Provide the [X, Y] coordinate of the cell's center where the given text is located.  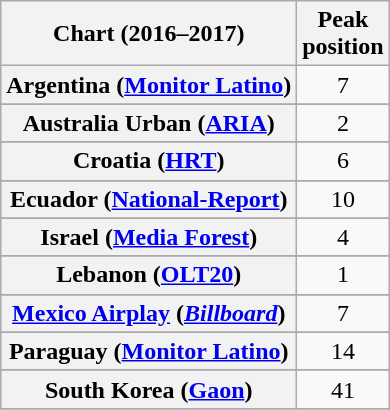
Australia Urban (ARIA) [149, 123]
Croatia (HRT) [149, 161]
Peak position [343, 34]
10 [343, 199]
South Korea (Gaon) [149, 389]
Paraguay (Monitor Latino) [149, 351]
Israel (Media Forest) [149, 237]
Chart (2016–2017) [149, 34]
1 [343, 275]
Mexico Airplay (Billboard) [149, 313]
Ecuador (National-Report) [149, 199]
6 [343, 161]
2 [343, 123]
Lebanon (OLT20) [149, 275]
14 [343, 351]
4 [343, 237]
Argentina (Monitor Latino) [149, 85]
41 [343, 389]
